Identify which cell holds the provided text, then report its (x, y) central coordinate. 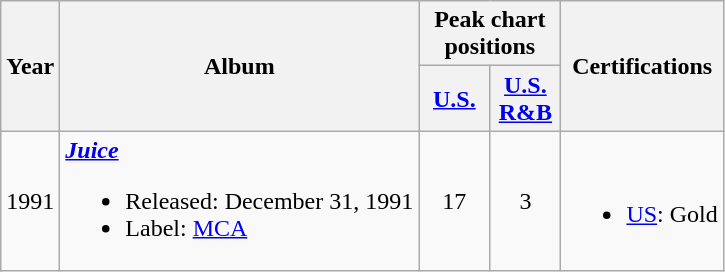
Year (30, 66)
17 (454, 201)
3 (526, 201)
Certifications (642, 66)
1991 (30, 201)
Album (240, 66)
U.S. R&B (526, 98)
JuiceReleased: December 31, 1991Label: MCA (240, 201)
Peak chart positions (490, 34)
US: Gold (642, 201)
U.S. (454, 98)
